For the text-containing cell, return its midpoint in [x, y] coordinate format. 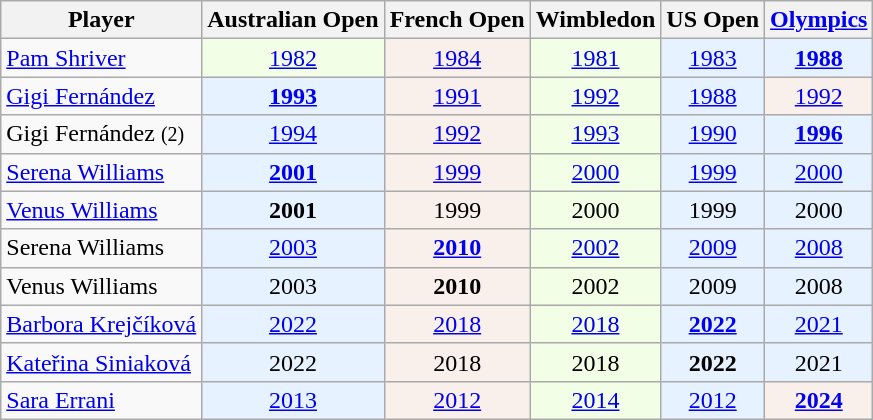
1983 [713, 58]
Kateřina Siniaková [102, 362]
Gigi Fernández (2) [102, 134]
2013 [293, 400]
Olympics [819, 20]
US Open [713, 20]
Sara Errani [102, 400]
Pam Shriver [102, 58]
2024 [819, 400]
1994 [293, 134]
1984 [457, 58]
Gigi Fernández [102, 96]
1991 [457, 96]
Barbora Krejčíková [102, 324]
French Open [457, 20]
Australian Open [293, 20]
1982 [293, 58]
1981 [596, 58]
Player [102, 20]
Wimbledon [596, 20]
2014 [596, 400]
1990 [713, 134]
1996 [819, 134]
